Identify which cell holds the provided text, then report its (x, y) central coordinate. 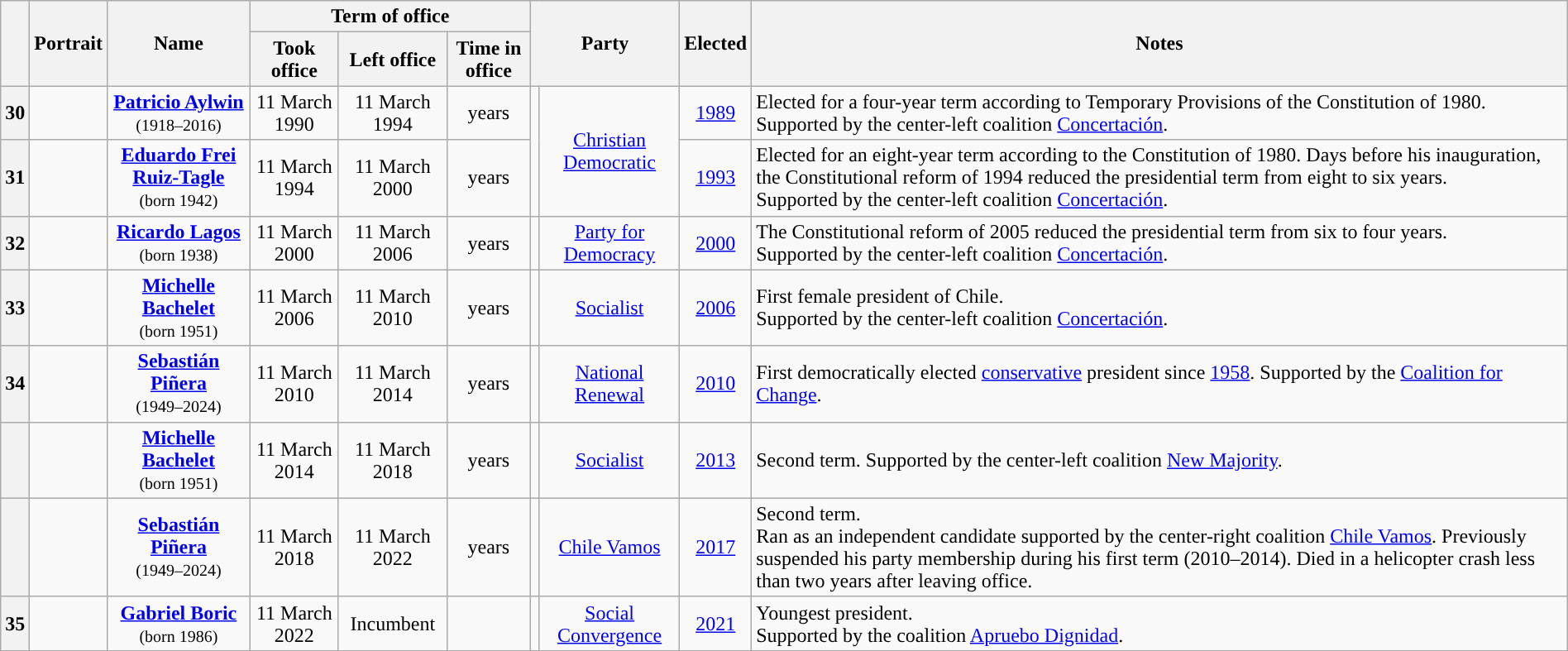
Took office (294, 60)
Party for Democracy (609, 243)
2013 (716, 460)
2006 (716, 308)
2010 (716, 384)
National Renewal (609, 384)
Ricardo Lagos(born 1938) (179, 243)
11 March 1990 (294, 112)
2017 (716, 548)
30 (15, 112)
Portrait (69, 43)
Left office (392, 60)
32 (15, 243)
Time in office (488, 60)
The Constitutional reform of 2005 reduced the presidential term from six to four years. Supported by the center-left coalition Concertación. (1159, 243)
Gabriel Boric(born 1986) (179, 624)
Name (179, 43)
35 (15, 624)
33 (15, 308)
Term of office (390, 17)
Youngest president.Supported by the coalition Apruebo Dignidad. (1159, 624)
Elected for a four-year term according to Temporary Provisions of the Constitution of 1980. Supported by the center-left coalition Concertación. (1159, 112)
1993 (716, 178)
Party (605, 43)
Christian Democratic (609, 151)
31 (15, 178)
1989 (716, 112)
Chile Vamos (609, 548)
34 (15, 384)
First democratically elected conservative president since 1958. Supported by the Coalition for Change. (1159, 384)
2000 (716, 243)
2021 (716, 624)
Notes (1159, 43)
First female president of Chile. Supported by the center-left coalition Concertación. (1159, 308)
Elected (716, 43)
Social Convergence (609, 624)
Second term. Supported by the center-left coalition New Majority. (1159, 460)
Patricio Aylwin(1918–2016) (179, 112)
Eduardo Frei Ruiz-Tagle(born 1942) (179, 178)
Incumbent (392, 624)
